Provide the [X, Y] coordinate of the cell's center where the given text is located.  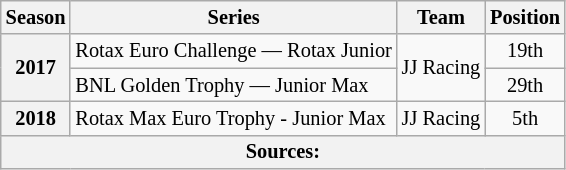
BNL Golden Trophy — Junior Max [233, 85]
2018 [36, 118]
Sources: [283, 152]
Position [525, 17]
2017 [36, 68]
Rotax Euro Challenge — Rotax Junior [233, 51]
29th [525, 85]
19th [525, 51]
Season [36, 17]
Rotax Max Euro Trophy - Junior Max [233, 118]
5th [525, 118]
Series [233, 17]
Team [441, 17]
